Return [X, Y] of the center of cell containing provided text 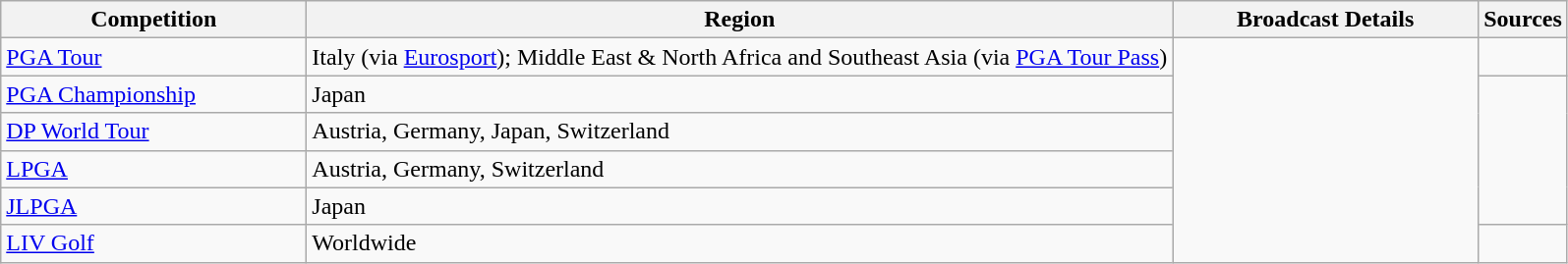
DP World Tour [153, 132]
Region [739, 20]
LPGA [153, 169]
Worldwide [739, 243]
Austria, Germany, Japan, Switzerland [739, 132]
Broadcast Details [1325, 20]
Competition [153, 20]
LIV Golf [153, 243]
Austria, Germany, Switzerland [739, 169]
JLPGA [153, 206]
Italy (via Eurosport); Middle East & North Africa and Southeast Asia (via PGA Tour Pass) [739, 57]
Sources [1524, 20]
PGA Tour [153, 57]
PGA Championship [153, 94]
